Scan for the cell matching the given text and deliver its [x, y] coordinate at center. 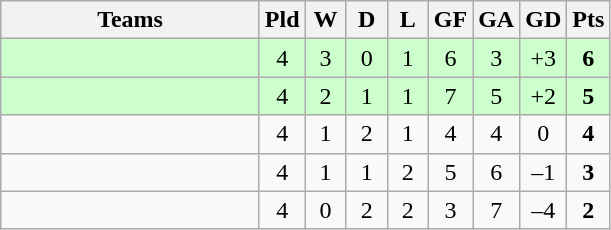
GD [544, 20]
L [408, 20]
+3 [544, 58]
Teams [130, 20]
D [366, 20]
+2 [544, 96]
GF [450, 20]
GA [496, 20]
Pld [282, 20]
W [326, 20]
–1 [544, 172]
Pts [588, 20]
–4 [544, 210]
